Capture the cell that displays the provided text and extract its (X, Y) central coordinate. 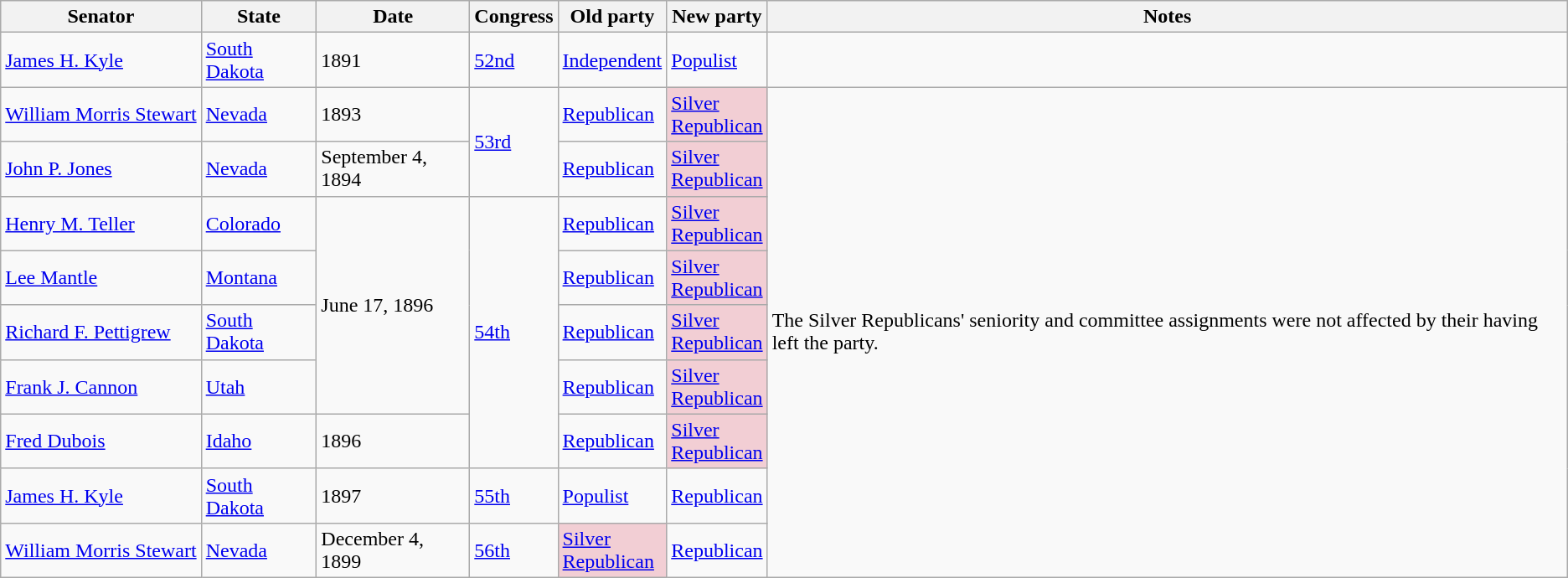
1893 (394, 114)
New party (717, 17)
Old party (612, 17)
53rd (514, 142)
1896 (394, 441)
Lee Mantle (101, 278)
June 17, 1896 (394, 305)
Frank J. Cannon (101, 387)
Henry M. Teller (101, 223)
John P. Jones (101, 169)
1891 (394, 60)
Colorado (259, 223)
The Silver Republicans' seniority and committee assignments were not affected by their having left the party. (1168, 333)
56th (514, 550)
Idaho (259, 441)
Senator (101, 17)
Congress (514, 17)
55th (514, 496)
Notes (1168, 17)
State (259, 17)
52nd (514, 60)
September 4, 1894 (394, 169)
Fred Dubois (101, 441)
1897 (394, 496)
Montana (259, 278)
Richard F. Pettigrew (101, 332)
Independent (612, 60)
Date (394, 17)
December 4, 1899 (394, 550)
Utah (259, 387)
54th (514, 332)
